From the cell containing the given text, extract its center point as (x, y) coordinate. 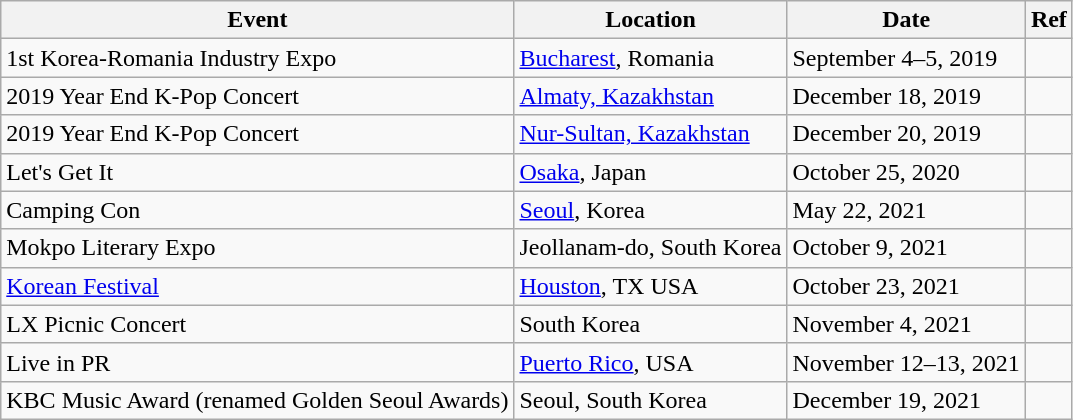
May 22, 2021 (906, 210)
Mokpo Literary Expo (258, 248)
November 12–13, 2021 (906, 362)
Date (906, 20)
December 18, 2019 (906, 96)
November 4, 2021 (906, 324)
LX Picnic Concert (258, 324)
Let's Get It (258, 172)
Korean Festival (258, 286)
Nur-Sultan, Kazakhstan (650, 134)
Live in PR (258, 362)
December 19, 2021 (906, 400)
Almaty, Kazakhstan (650, 96)
South Korea (650, 324)
Seoul, South Korea (650, 400)
September 4–5, 2019 (906, 58)
Ref (1048, 20)
Bucharest, Romania (650, 58)
Event (258, 20)
Location (650, 20)
October 23, 2021 (906, 286)
KBC Music Award (renamed Golden Seoul Awards) (258, 400)
December 20, 2019 (906, 134)
October 25, 2020 (906, 172)
Puerto Rico, USA (650, 362)
Jeollanam-do, South Korea (650, 248)
October 9, 2021 (906, 248)
Seoul, Korea (650, 210)
1st Korea-Romania Industry Expo (258, 58)
Camping Con (258, 210)
Houston, TX USA (650, 286)
Osaka, Japan (650, 172)
